Locate the cell with the specified text and output its [X, Y] center coordinate. 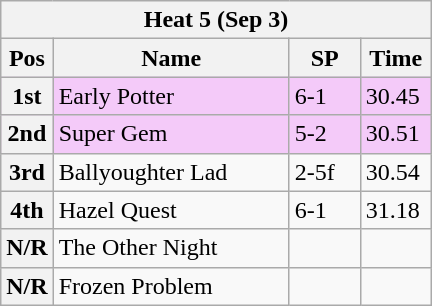
30.45 [396, 96]
2nd [27, 134]
Super Gem [171, 134]
Name [171, 58]
The Other Night [171, 248]
Frozen Problem [171, 286]
3rd [27, 172]
30.54 [396, 172]
Pos [27, 58]
31.18 [396, 210]
SP [324, 58]
Hazel Quest [171, 210]
4th [27, 210]
2-5f [324, 172]
Ballyoughter Lad [171, 172]
30.51 [396, 134]
Heat 5 (Sep 3) [216, 20]
Time [396, 58]
5-2 [324, 134]
Early Potter [171, 96]
1st [27, 96]
